Provide the (x, y) coordinate of the cell's center where the given text is located.  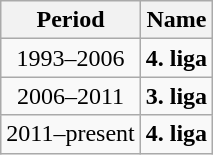
3. liga (176, 96)
2011–present (70, 134)
Period (70, 20)
2006–2011 (70, 96)
Name (176, 20)
1993–2006 (70, 58)
